Find where the given text appears and provide that cell's center as [X, Y] coordinate. 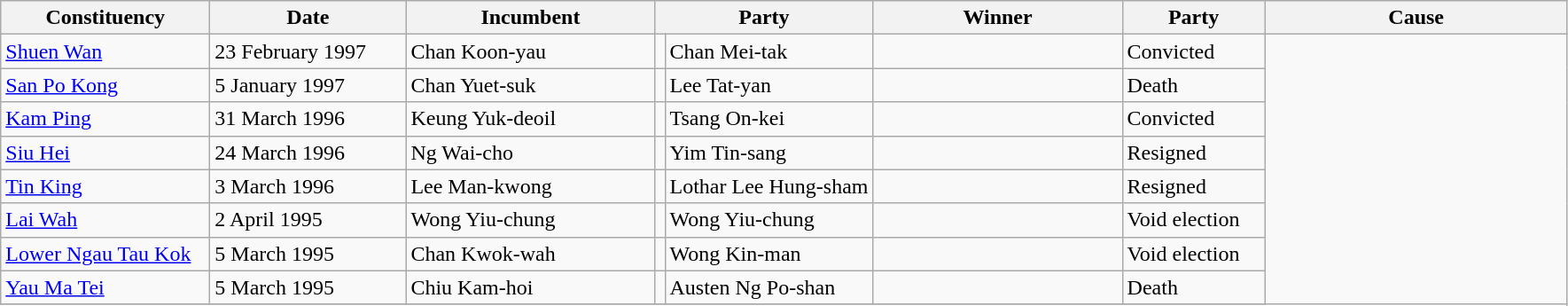
Yim Tin-sang [769, 153]
Lee Tat-yan [769, 85]
5 January 1997 [308, 85]
Kam Ping [105, 119]
2 April 1995 [308, 220]
Lower Ngau Tau Kok [105, 254]
Austen Ng Po-shan [769, 287]
Chan Yuet-suk [530, 85]
Tin King [105, 186]
San Po Kong [105, 85]
Date [308, 18]
Winner [998, 18]
Constituency [105, 18]
Incumbent [530, 18]
Chan Kwok-wah [530, 254]
Yau Ma Tei [105, 287]
Keung Yuk-deoil [530, 119]
Cause [1416, 18]
Lai Wah [105, 220]
Shuen Wan [105, 51]
Chiu Kam-hoi [530, 287]
31 March 1996 [308, 119]
Lee Man-kwong [530, 186]
Chan Mei-tak [769, 51]
Chan Koon-yau [530, 51]
Lothar Lee Hung-sham [769, 186]
Ng Wai-cho [530, 153]
Tsang On-kei [769, 119]
Wong Kin-man [769, 254]
23 February 1997 [308, 51]
24 March 1996 [308, 153]
3 March 1996 [308, 186]
Siu Hei [105, 153]
